Output the (x, y) coordinate of the center of the cell containing the given text.  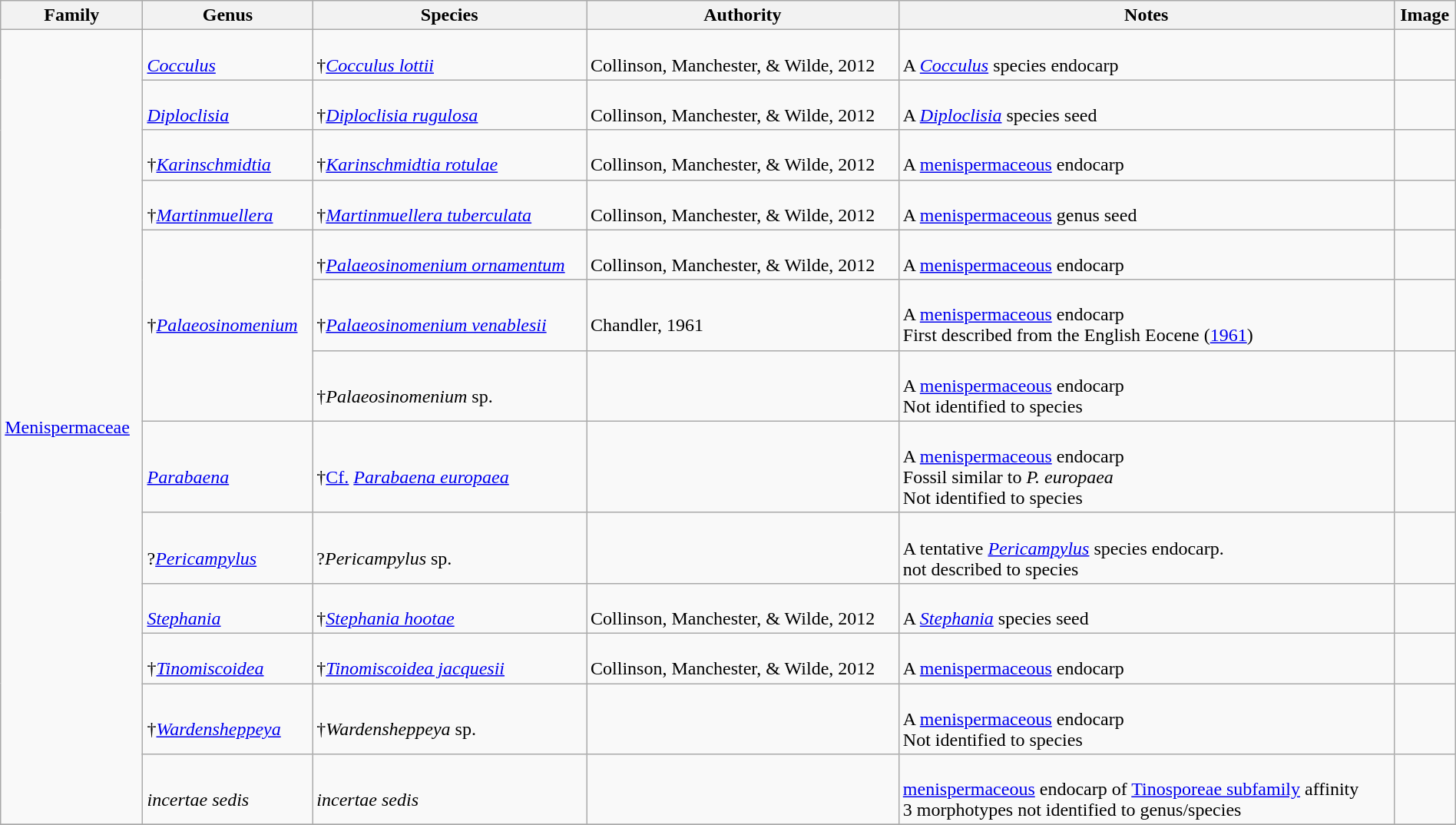
Stephania (227, 608)
†Tinomiscoidea (227, 658)
Authority (743, 15)
†Martinmuellera tuberculata (450, 204)
Cocculus (227, 55)
Parabaena (227, 467)
†Tinomiscoidea jacquesii (450, 658)
†Karinschmidtia (227, 155)
†Cocculus lottii (450, 55)
Menispermaceae (72, 427)
Notes (1146, 15)
Genus (227, 15)
A Diploclisia species seed (1146, 104)
†Cf. Parabaena europaea (450, 467)
Image (1425, 15)
†Wardensheppeya sp. (450, 719)
A tentative Pericampylus species endocarp.not described to species (1146, 548)
A Stephania species seed (1146, 608)
†Palaeosinomenium venablesii (450, 315)
†Martinmuellera (227, 204)
†Diploclisia rugulosa (450, 104)
†Stephania hootae (450, 608)
†Wardensheppeya (227, 719)
A menispermaceous genus seed (1146, 204)
Family (72, 15)
A Cocculus species endocarp (1146, 55)
†Karinschmidtia rotulae (450, 155)
?Pericampylus sp. (450, 548)
†Palaeosinomenium ornamentum (450, 255)
Diploclisia (227, 104)
A menispermaceous endocarp Fossil similar to P. europaeaNot identified to species (1146, 467)
menispermaceous endocarp of Tinosporeae subfamily affinity3 morphotypes not identified to genus/species (1146, 790)
Chandler, 1961 (743, 315)
A menispermaceous endocarp First described from the English Eocene (1961) (1146, 315)
Species (450, 15)
?Pericampylus (227, 548)
†Palaeosinomenium (227, 326)
†Palaeosinomenium sp. (450, 386)
